Detect which cell encompasses the target text, then output its [X, Y] center coordinate. 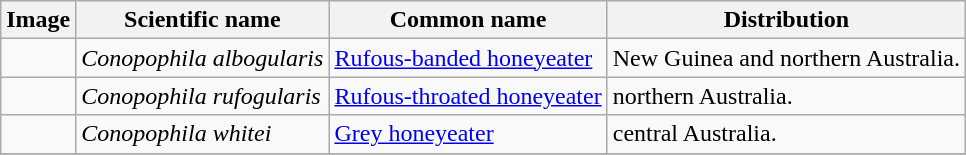
Conopophila rufogularis [202, 96]
New Guinea and northern Australia. [786, 58]
Conopophila whitei [202, 134]
Image [38, 20]
Scientific name [202, 20]
northern Australia. [786, 96]
central Australia. [786, 134]
Distribution [786, 20]
Common name [468, 20]
Grey honeyeater [468, 134]
Rufous-banded honeyeater [468, 58]
Rufous-throated honeyeater [468, 96]
Conopophila albogularis [202, 58]
